Detect which cell encompasses the target text, then output its (X, Y) center coordinate. 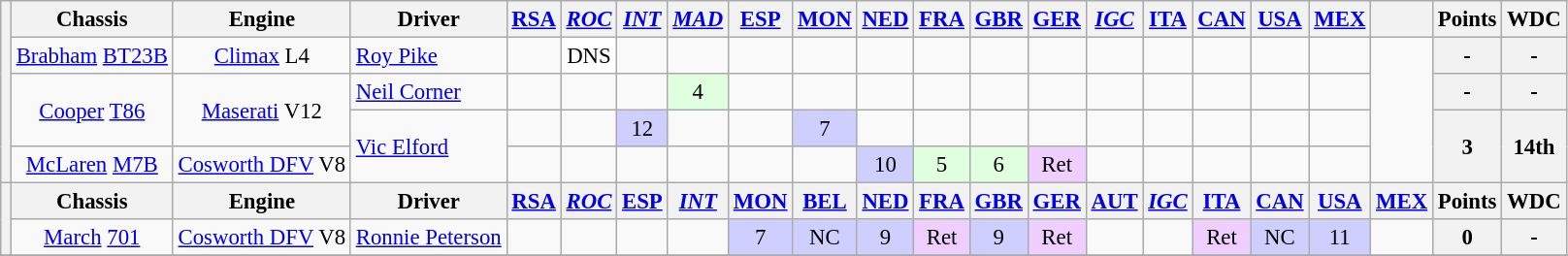
Cooper T86 (91, 111)
BEL (825, 202)
Roy Pike (429, 56)
Maserati V12 (262, 111)
5 (941, 165)
MAD (699, 19)
11 (1340, 238)
10 (885, 165)
12 (642, 129)
McLaren M7B (91, 165)
Neil Corner (429, 92)
Vic Elford (429, 147)
0 (1467, 238)
Brabham BT23B (91, 56)
14th (1534, 147)
Ronnie Peterson (429, 238)
AUT (1114, 202)
Climax L4 (262, 56)
March 701 (91, 238)
4 (699, 92)
6 (998, 165)
3 (1467, 147)
DNS (588, 56)
